Extract the [x, y] coordinate from the center of the cell holding the provided text.  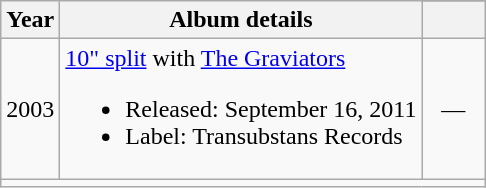
Year [30, 20]
— [454, 109]
10" split with The GraviatorsReleased: September 16, 2011Label: Transubstans Records [241, 109]
2003 [30, 109]
Album details [241, 20]
